Provide the (X, Y) coordinate of the cell's center where the given text is located.  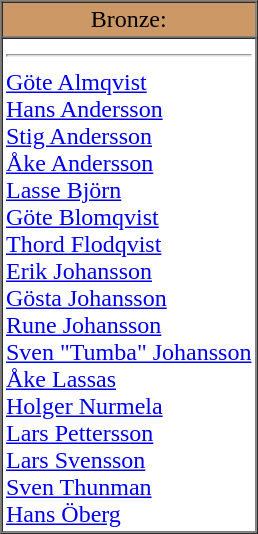
Bronze: (129, 20)
